Provide the (X, Y) coordinate of the cell's center where the given text is located.  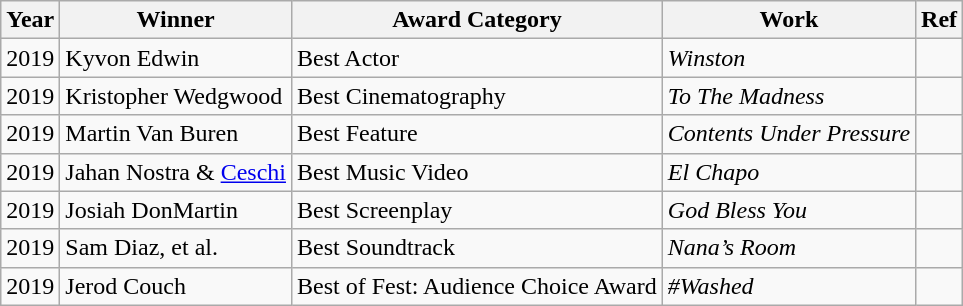
Martin Van Buren (176, 134)
Jerod Couch (176, 286)
Best Screenplay (476, 210)
Kristopher Wedgwood (176, 96)
Best Cinematography (476, 96)
Best Soundtrack (476, 248)
God Bless You (788, 210)
Winner (176, 20)
Best of Fest: Audience Choice Award (476, 286)
To The Madness (788, 96)
Best Music Video (476, 172)
Best Feature (476, 134)
Winston (788, 58)
Kyvon Edwin (176, 58)
Work (788, 20)
Award Category (476, 20)
Jahan Nostra & Ceschi (176, 172)
Year (30, 20)
Nana’s Room (788, 248)
#Washed (788, 286)
Ref (940, 20)
Best Actor (476, 58)
Contents Under Pressure (788, 134)
Josiah DonMartin (176, 210)
Sam Diaz, et al. (176, 248)
El Chapo (788, 172)
